Return the [X, Y] coordinate for the center point of the cell that contains the specified text.  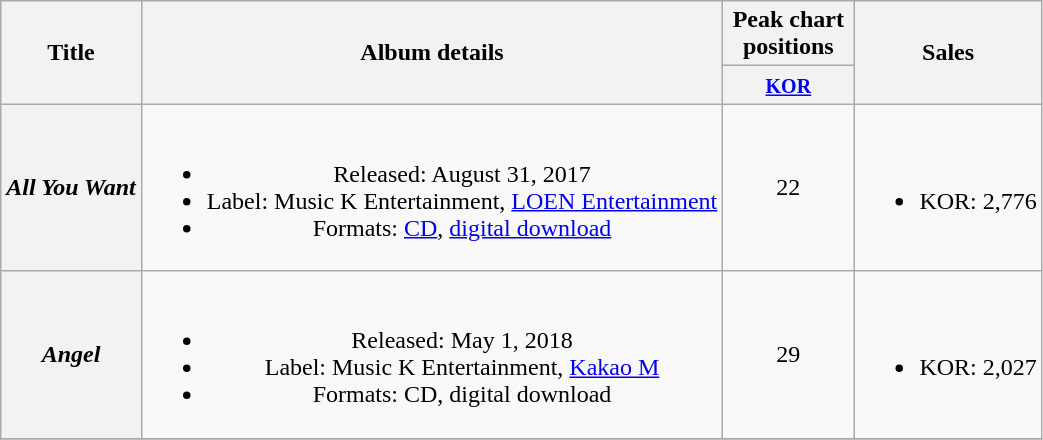
KOR: 2,776 [948, 188]
Title [71, 52]
22 [788, 188]
29 [788, 354]
Angel [71, 354]
KOR [788, 85]
Peak chart positions [788, 34]
Released: August 31, 2017Label: Music K Entertainment, LOEN EntertainmentFormats: CD, digital download [432, 188]
KOR: 2,027 [948, 354]
Sales [948, 52]
Album details [432, 52]
Released: May 1, 2018Label: Music K Entertainment, Kakao MFormats: CD, digital download [432, 354]
All You Want [71, 188]
